Find where the given text appears and provide that cell's center as [X, Y] coordinate. 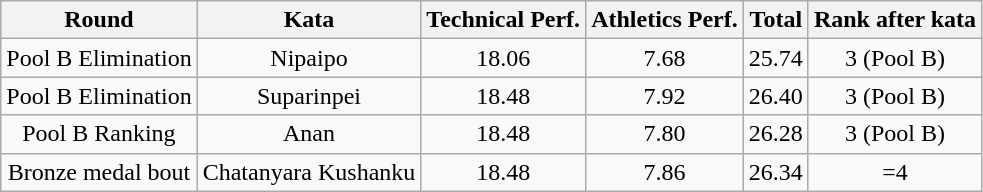
=4 [894, 172]
Nipaipo [309, 58]
Chatanyara Kushanku [309, 172]
26.34 [776, 172]
Athletics Perf. [665, 20]
Kata [309, 20]
26.40 [776, 96]
Pool B Ranking [99, 134]
Round [99, 20]
7.86 [665, 172]
25.74 [776, 58]
Total [776, 20]
26.28 [776, 134]
7.92 [665, 96]
Technical Perf. [504, 20]
Rank after kata [894, 20]
Anan [309, 134]
7.68 [665, 58]
Suparinpei [309, 96]
18.06 [504, 58]
7.80 [665, 134]
Bronze medal bout [99, 172]
